Provide the (X, Y) coordinate of the cell's center where the given text is located.  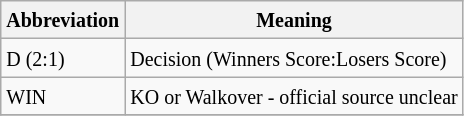
Meaning (294, 20)
WIN (63, 96)
Abbreviation (63, 20)
D (2:1) (63, 58)
KO or Walkover - official source unclear (294, 96)
Decision (Winners Score:Losers Score) (294, 58)
